Return the [X, Y] coordinate for the center point of the cell that contains the specified text.  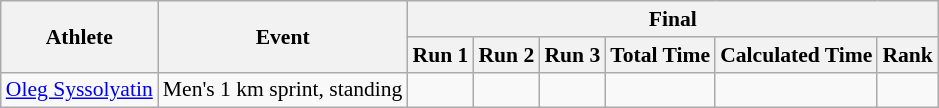
Run 1 [440, 55]
Run 2 [506, 55]
Rank [908, 55]
Men's 1 km sprint, standing [283, 90]
Athlete [80, 36]
Run 3 [572, 55]
Total Time [660, 55]
Final [672, 19]
Oleg Syssolyatin [80, 90]
Calculated Time [796, 55]
Event [283, 36]
